Search for the cell housing the specified text and yield its [x, y] center coordinate. 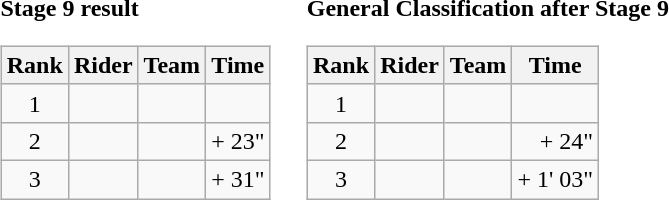
+ 31" [238, 179]
+ 24" [556, 141]
+ 1' 03" [556, 179]
+ 23" [238, 141]
